Identify which cell holds the provided text, then report its [X, Y] central coordinate. 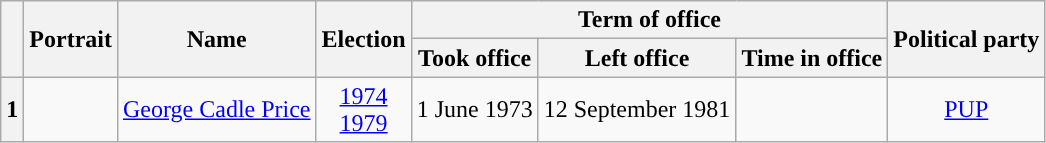
Term of office [650, 20]
George Cadle Price [216, 110]
Name [216, 39]
Took office [474, 58]
Election [364, 39]
19741979 [364, 110]
Time in office [812, 58]
Portrait [71, 39]
1 [12, 110]
Political party [966, 39]
Left office [637, 58]
12 September 1981 [637, 110]
1 June 1973 [474, 110]
PUP [966, 110]
